Find where the given text appears and provide that cell's center as [x, y] coordinate. 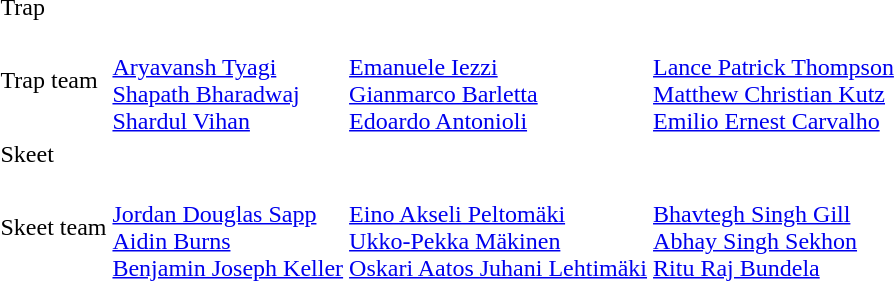
Aryavansh TyagiShapath BharadwajShardul Vihan [228, 80]
Emanuele IezziGianmarco BarlettaEdoardo Antonioli [498, 80]
